For the text-containing cell, return its midpoint in (X, Y) coordinate format. 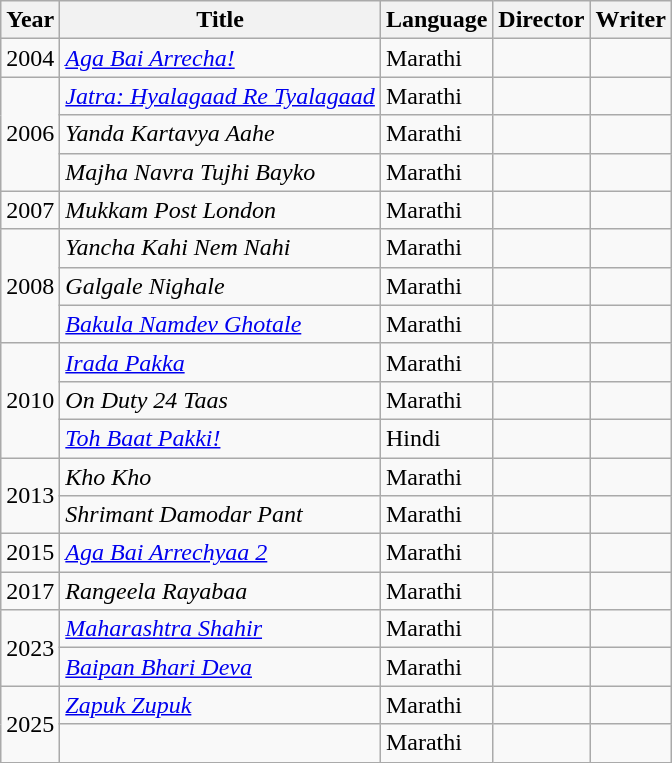
Year (30, 20)
Kho Kho (220, 477)
Galgale Nighale (220, 286)
Aga Bai Arrechyaa 2 (220, 553)
2006 (30, 134)
Yanda Kartavya Aahe (220, 134)
Jatra: Hyalagaad Re Tyalagaad (220, 96)
2007 (30, 210)
Maharashtra Shahir (220, 629)
2013 (30, 496)
Shrimant Damodar Pant (220, 515)
Toh Baat Pakki! (220, 438)
2004 (30, 58)
Bakula Namdev Ghotale (220, 324)
Mukkam Post London (220, 210)
2025 (30, 724)
Language (436, 20)
On Duty 24 Taas (220, 400)
Director (542, 20)
2017 (30, 591)
Zapuk Zupuk (220, 705)
Majha Navra Tujhi Bayko (220, 172)
2023 (30, 648)
Aga Bai Arrecha! (220, 58)
Hindi (436, 438)
Rangeela Rayabaa (220, 591)
Title (220, 20)
Writer (630, 20)
2015 (30, 553)
Irada Pakka (220, 362)
2008 (30, 286)
2010 (30, 400)
Yancha Kahi Nem Nahi (220, 248)
Baipan Bhari Deva (220, 667)
